Return [x, y] of the center of cell containing provided text 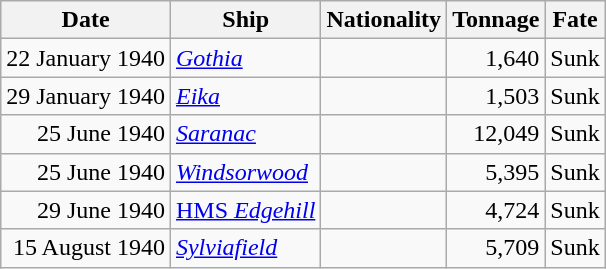
Date [86, 20]
4,724 [496, 210]
Gothia [245, 58]
Saranac [245, 134]
29 January 1940 [86, 96]
HMS Edgehill [245, 210]
Sylviafield [245, 248]
Windsorwood [245, 172]
15 August 1940 [86, 248]
5,395 [496, 172]
29 June 1940 [86, 210]
Fate [575, 20]
1,503 [496, 96]
Ship [245, 20]
22 January 1940 [86, 58]
12,049 [496, 134]
Nationality [384, 20]
Tonnage [496, 20]
Eika [245, 96]
1,640 [496, 58]
5,709 [496, 248]
